Return [X, Y] of the center of cell containing provided text 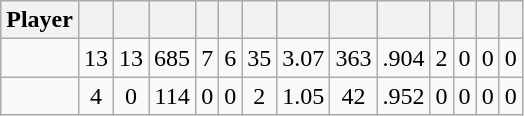
4 [96, 96]
.952 [404, 96]
363 [354, 58]
42 [354, 96]
7 [208, 58]
1.05 [304, 96]
.904 [404, 58]
685 [172, 58]
114 [172, 96]
Player [40, 20]
35 [260, 58]
3.07 [304, 58]
6 [230, 58]
